Return [x, y] of the center of cell containing provided text 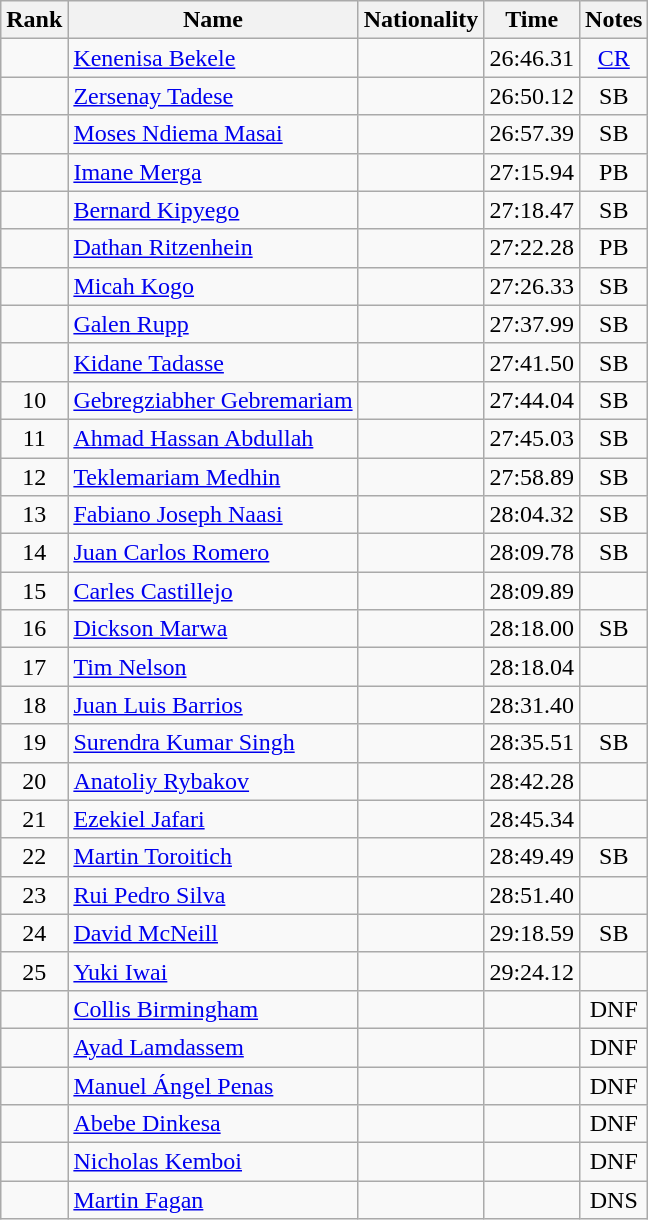
26:50.12 [532, 96]
29:18.59 [532, 933]
Micah Kogo [213, 286]
Galen Rupp [213, 324]
Juan Luis Barrios [213, 705]
15 [34, 591]
Martin Fagan [213, 1200]
29:24.12 [532, 971]
21 [34, 819]
DNS [614, 1200]
Collis Birmingham [213, 1009]
27:26.33 [532, 286]
Ahmad Hassan Abdullah [213, 438]
Anatoliy Rybakov [213, 781]
Rui Pedro Silva [213, 895]
28:18.04 [532, 667]
David McNeill [213, 933]
Tim Nelson [213, 667]
Juan Carlos Romero [213, 553]
23 [34, 895]
19 [34, 743]
Martin Toroitich [213, 857]
Abebe Dinkesa [213, 1124]
27:44.04 [532, 400]
Surendra Kumar Singh [213, 743]
28:51.40 [532, 895]
Notes [614, 20]
25 [34, 971]
12 [34, 477]
27:15.94 [532, 172]
Moses Ndiema Masai [213, 134]
28:09.89 [532, 591]
28:45.34 [532, 819]
28:49.49 [532, 857]
Manuel Ángel Penas [213, 1085]
14 [34, 553]
Dathan Ritzenhein [213, 248]
28:04.32 [532, 515]
27:45.03 [532, 438]
Kidane Tadasse [213, 362]
Bernard Kipyego [213, 210]
Time [532, 20]
28:09.78 [532, 553]
Fabiano Joseph Naasi [213, 515]
17 [34, 667]
27:58.89 [532, 477]
27:22.28 [532, 248]
Nationality [421, 20]
28:42.28 [532, 781]
Imane Merga [213, 172]
28:31.40 [532, 705]
24 [34, 933]
26:57.39 [532, 134]
27:41.50 [532, 362]
Name [213, 20]
13 [34, 515]
28:35.51 [532, 743]
Ayad Lamdassem [213, 1047]
28:18.00 [532, 629]
22 [34, 857]
CR [614, 58]
Zersenay Tadese [213, 96]
Yuki Iwai [213, 971]
Teklemariam Medhin [213, 477]
18 [34, 705]
Kenenisa Bekele [213, 58]
Rank [34, 20]
10 [34, 400]
Dickson Marwa [213, 629]
27:37.99 [532, 324]
Gebregziabher Gebremariam [213, 400]
11 [34, 438]
Carles Castillejo [213, 591]
20 [34, 781]
Ezekiel Jafari [213, 819]
27:18.47 [532, 210]
26:46.31 [532, 58]
16 [34, 629]
Nicholas Kemboi [213, 1162]
